Pinpoint the cell where the given text exists, returning its (X, Y) midpoint coordinate. 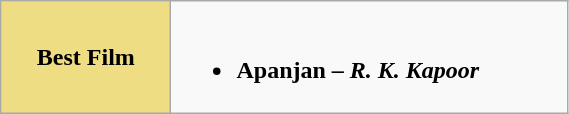
Best Film (86, 58)
Apanjan – R. K. Kapoor (370, 58)
